Provide the (X, Y) coordinate of the cell's center where the given text is located.  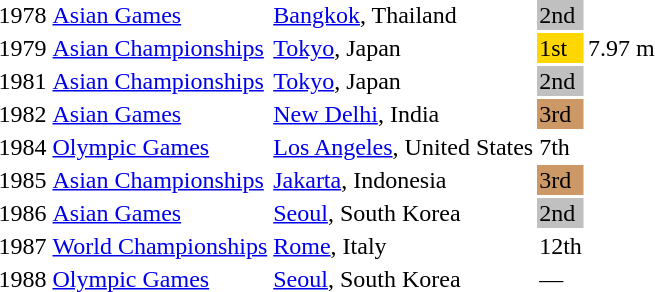
Olympic Games (160, 147)
Los Angeles, United States (404, 147)
12th (561, 246)
Bangkok, Thailand (404, 15)
New Delhi, India (404, 114)
Seoul, South Korea (404, 213)
Rome, Italy (404, 246)
World Championships (160, 246)
Jakarta, Indonesia (404, 180)
1st (561, 48)
7th (561, 147)
